Extract the [x, y] coordinate from the center of the cell holding the provided text.  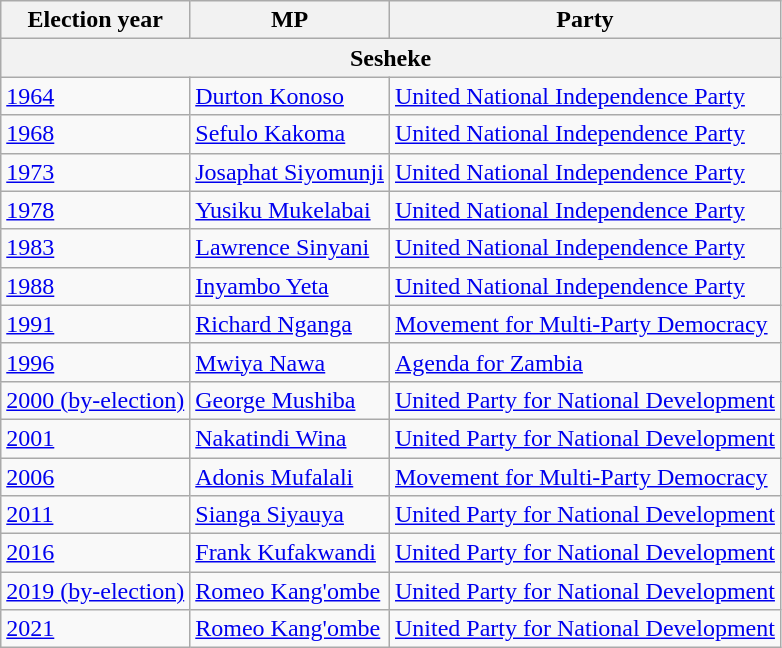
Durton Konoso [290, 96]
2001 [96, 438]
Richard Nganga [290, 324]
Lawrence Sinyani [290, 248]
1991 [96, 324]
1996 [96, 362]
Nakatindi Wina [290, 438]
Adonis Mufalali [290, 477]
2021 [96, 629]
1968 [96, 134]
1983 [96, 248]
Inyambo Yeta [290, 286]
2016 [96, 553]
2000 (by-election) [96, 400]
Party [584, 20]
Election year [96, 20]
2011 [96, 515]
Josaphat Siyomunji [290, 172]
1978 [96, 210]
2006 [96, 477]
Yusiku Mukelabai [290, 210]
1988 [96, 286]
1973 [96, 172]
Sianga Siyauya [290, 515]
Mwiya Nawa [290, 362]
2019 (by-election) [96, 591]
MP [290, 20]
Agenda for Zambia [584, 362]
George Mushiba [290, 400]
Sesheke [391, 58]
Frank Kufakwandi [290, 553]
1964 [96, 96]
Sefulo Kakoma [290, 134]
